Provide the [x, y] coordinate of the cell's center where the given text is located.  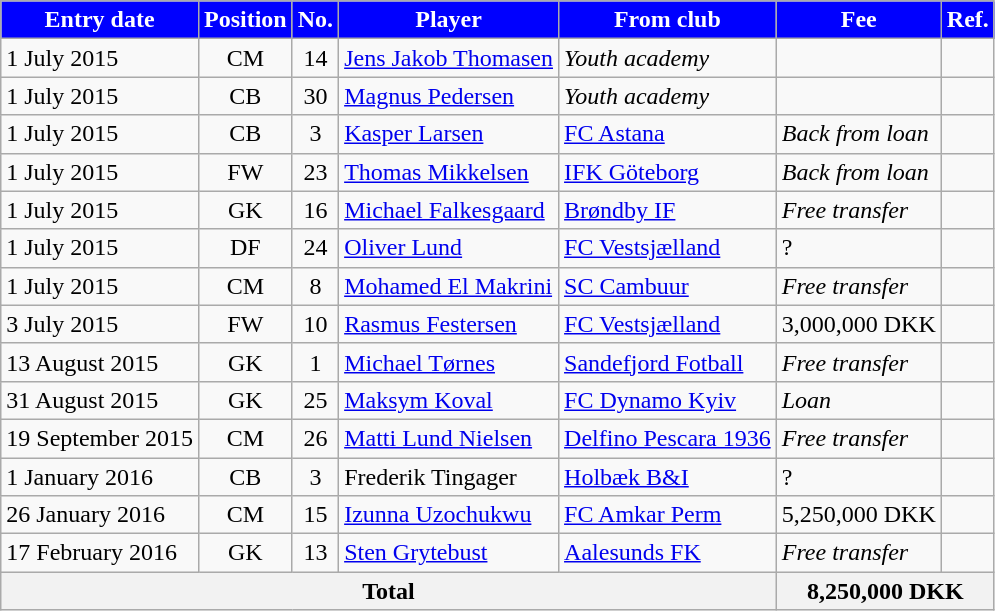
1 January 2016 [100, 477]
19 September 2015 [100, 438]
17 February 2016 [100, 553]
Ref. [968, 20]
13 August 2015 [100, 362]
Maksym Koval [449, 400]
SC Cambuur [668, 286]
Brøndby IF [668, 210]
26 [315, 438]
FC Astana [668, 134]
Michael Tørnes [449, 362]
8 [315, 286]
1 [315, 362]
8,250,000 DKK [885, 591]
IFK Göteborg [668, 172]
Mohamed El Makrini [449, 286]
Entry date [100, 20]
15 [315, 515]
Rasmus Festersen [449, 324]
Kasper Larsen [449, 134]
24 [315, 248]
DF [245, 248]
25 [315, 400]
From club [668, 20]
3,000,000 DKK [858, 324]
Fee [858, 20]
Izunna Uzochukwu [449, 515]
3 July 2015 [100, 324]
Sten Grytebust [449, 553]
Position [245, 20]
Loan [858, 400]
FC Dynamo Kyiv [668, 400]
Frederik Tingager [449, 477]
16 [315, 210]
Michael Falkesgaard [449, 210]
Oliver Lund [449, 248]
Thomas Mikkelsen [449, 172]
13 [315, 553]
14 [315, 58]
Holbæk B&I [668, 477]
Player [449, 20]
30 [315, 96]
Magnus Pedersen [449, 96]
No. [315, 20]
26 January 2016 [100, 515]
Total [388, 591]
Sandefjord Fotball [668, 362]
31 August 2015 [100, 400]
Matti Lund Nielsen [449, 438]
23 [315, 172]
Aalesunds FK [668, 553]
Jens Jakob Thomasen [449, 58]
Delfino Pescara 1936 [668, 438]
5,250,000 DKK [858, 515]
10 [315, 324]
FC Amkar Perm [668, 515]
